Capture the cell that displays the provided text and extract its [X, Y] central coordinate. 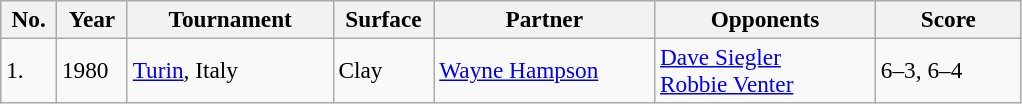
No. [29, 19]
1. [29, 70]
Dave Siegler Robbie Venter [766, 70]
Opponents [766, 19]
Tournament [230, 19]
6–3, 6–4 [948, 70]
Year [92, 19]
Clay [384, 70]
Wayne Hampson [544, 70]
1980 [92, 70]
Score [948, 19]
Turin, Italy [230, 70]
Partner [544, 19]
Surface [384, 19]
